From the cell containing the given text, extract its center point as [X, Y] coordinate. 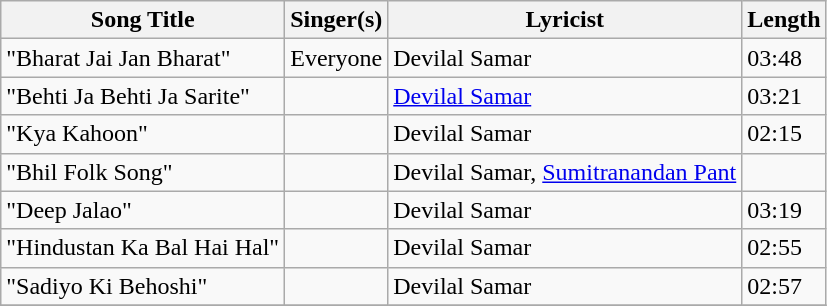
Lyricist [565, 20]
"Kya Kahoon" [143, 134]
Length [784, 20]
Singer(s) [336, 20]
"Hindustan Ka Bal Hai Hal" [143, 248]
"Sadiyo Ki Behoshi" [143, 286]
03:19 [784, 210]
"Deep Jalao" [143, 210]
"Behti Ja Behti Ja Sarite" [143, 96]
02:15 [784, 134]
"Bharat Jai Jan Bharat" [143, 58]
Everyone [336, 58]
02:57 [784, 286]
Devilal Samar, Sumitranandan Pant [565, 172]
"Bhil Folk Song" [143, 172]
Song Title [143, 20]
02:55 [784, 248]
03:48 [784, 58]
03:21 [784, 96]
